For the text-containing cell, return its midpoint in [X, Y] coordinate format. 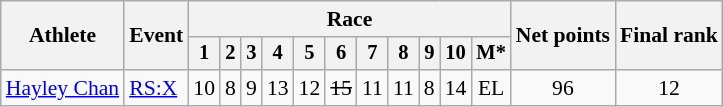
Final rank [669, 36]
14 [456, 88]
15 [341, 88]
RS:X [156, 88]
13 [278, 88]
1 [204, 54]
Event [156, 36]
2 [230, 54]
6 [341, 54]
EL [490, 88]
Race [349, 19]
Hayley Chan [62, 88]
Net points [563, 36]
Athlete [62, 36]
7 [372, 54]
3 [252, 54]
4 [278, 54]
5 [310, 54]
M* [490, 54]
96 [563, 88]
